Scan for the cell matching the given text and deliver its (x, y) coordinate at center. 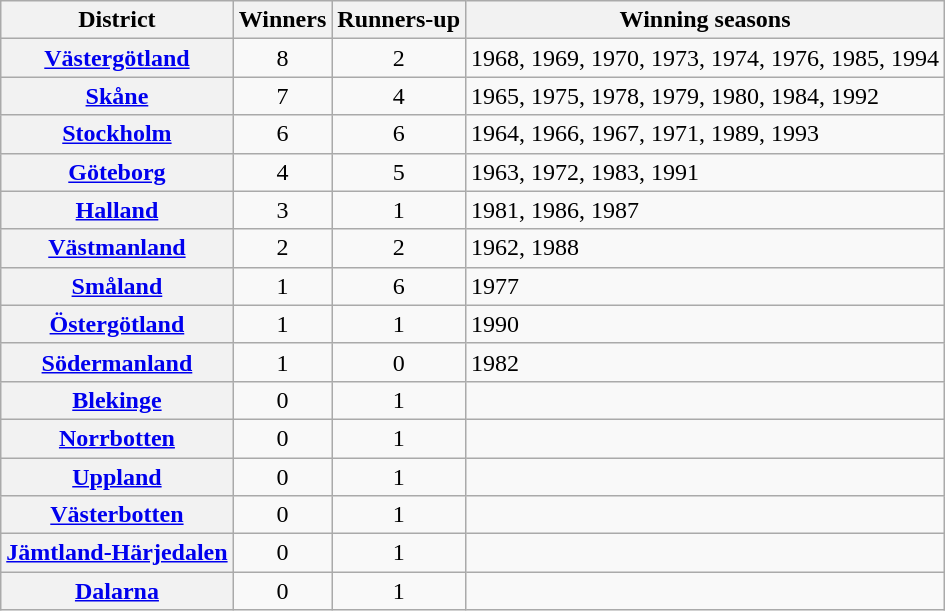
5 (399, 172)
Västmanland (117, 248)
District (117, 20)
Göteborg (117, 172)
Småland (117, 286)
Västerbotten (117, 515)
Östergötland (117, 324)
Norrbotten (117, 438)
1968, 1969, 1970, 1973, 1974, 1976, 1985, 1994 (706, 58)
1965, 1975, 1978, 1979, 1980, 1984, 1992 (706, 96)
7 (282, 96)
1963, 1972, 1983, 1991 (706, 172)
Runners-up (399, 20)
1990 (706, 324)
Södermanland (117, 362)
Västergötland (117, 58)
8 (282, 58)
Jämtland-Härjedalen (117, 553)
1977 (706, 286)
Winners (282, 20)
Winning seasons (706, 20)
Skåne (117, 96)
Uppland (117, 477)
Dalarna (117, 591)
Blekinge (117, 400)
Halland (117, 210)
3 (282, 210)
1982 (706, 362)
1964, 1966, 1967, 1971, 1989, 1993 (706, 134)
1981, 1986, 1987 (706, 210)
Stockholm (117, 134)
1962, 1988 (706, 248)
